Extract the (x, y) coordinate from the center of the cell holding the provided text.  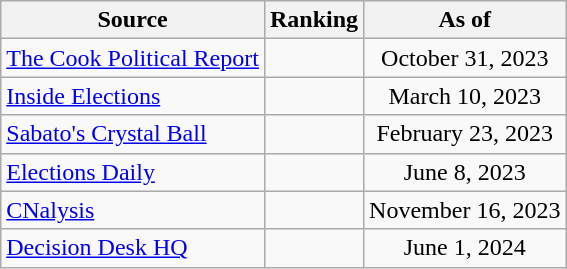
Source (133, 20)
October 31, 2023 (465, 58)
June 1, 2024 (465, 248)
As of (465, 20)
Ranking (314, 20)
Elections Daily (133, 172)
The Cook Political Report (133, 58)
March 10, 2023 (465, 96)
June 8, 2023 (465, 172)
November 16, 2023 (465, 210)
Decision Desk HQ (133, 248)
Sabato's Crystal Ball (133, 134)
Inside Elections (133, 96)
February 23, 2023 (465, 134)
CNalysis (133, 210)
